Determine the (X, Y) coordinate at the center of the cell enclosing the given text.  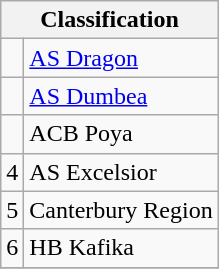
Canterbury Region (121, 210)
AS Dragon (121, 58)
5 (12, 210)
AS Dumbea (121, 96)
6 (12, 248)
4 (12, 172)
HB Kafika (121, 248)
Classification (110, 20)
AS Excelsior (121, 172)
ACB Poya (121, 134)
